Return [X, Y] of the center of cell containing provided text 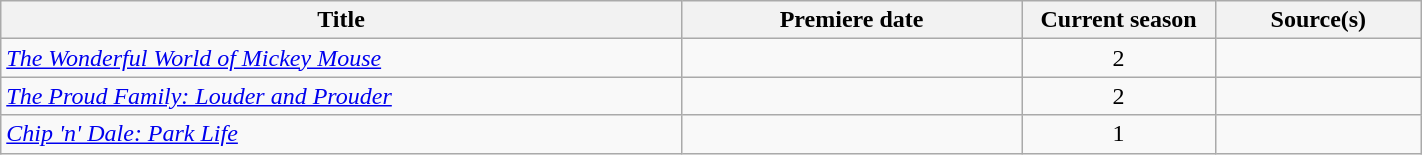
1 [1119, 134]
Title [342, 20]
The Proud Family: Louder and Prouder [342, 96]
Premiere date [851, 20]
Source(s) [1318, 20]
Chip 'n' Dale: Park Life [342, 134]
Current season [1119, 20]
The Wonderful World of Mickey Mouse [342, 58]
